Scan for the cell matching the given text and deliver its [x, y] coordinate at center. 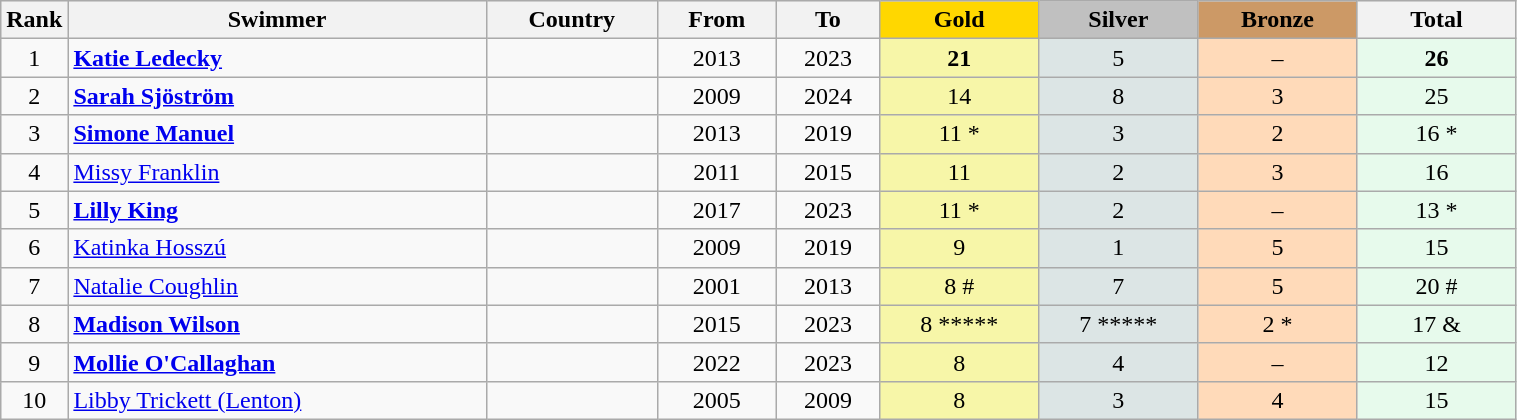
Libby Trickett (Lenton) [277, 400]
Country [572, 20]
8 # [960, 286]
Swimmer [277, 20]
8 ***** [960, 324]
20 # [1436, 286]
17 & [1436, 324]
Gold [960, 20]
2005 [716, 400]
21 [960, 58]
Simone Manuel [277, 134]
To [828, 20]
11 [960, 172]
6 [34, 248]
Bronze [1278, 20]
2 * [1278, 324]
2022 [716, 362]
Mollie O'Callaghan [277, 362]
2001 [716, 286]
26 [1436, 58]
2017 [716, 210]
From [716, 20]
7 ***** [1118, 324]
Silver [1118, 20]
16 * [1436, 134]
25 [1436, 96]
Total [1436, 20]
Rank [34, 20]
Madison Wilson [277, 324]
2024 [828, 96]
16 [1436, 172]
12 [1436, 362]
10 [34, 400]
13 * [1436, 210]
Missy Franklin [277, 172]
Katinka Hosszú [277, 248]
Natalie Coughlin [277, 286]
Katie Ledecky [277, 58]
14 [960, 96]
Sarah Sjöström [277, 96]
2011 [716, 172]
Lilly King [277, 210]
